Scan for the cell matching the given text and deliver its (X, Y) coordinate at center. 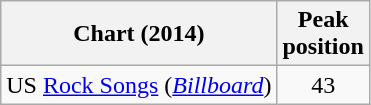
Peakposition (323, 34)
43 (323, 85)
Chart (2014) (139, 34)
US Rock Songs (Billboard) (139, 85)
